Output the (x, y) coordinate of the center of the cell containing the given text.  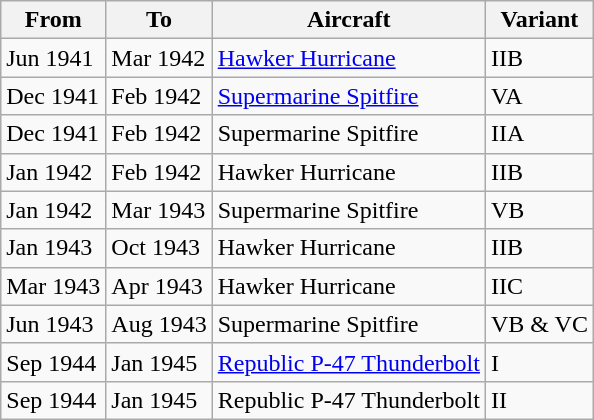
Aircraft (348, 20)
Jan 1943 (54, 248)
Apr 1943 (159, 286)
IIA (539, 134)
VB & VC (539, 324)
Jun 1941 (54, 58)
VA (539, 96)
II (539, 400)
Mar 1942 (159, 58)
Jun 1943 (54, 324)
From (54, 20)
Aug 1943 (159, 324)
To (159, 20)
Variant (539, 20)
Oct 1943 (159, 248)
I (539, 362)
IIC (539, 286)
VB (539, 210)
